For the text-containing cell, return its midpoint in [x, y] coordinate format. 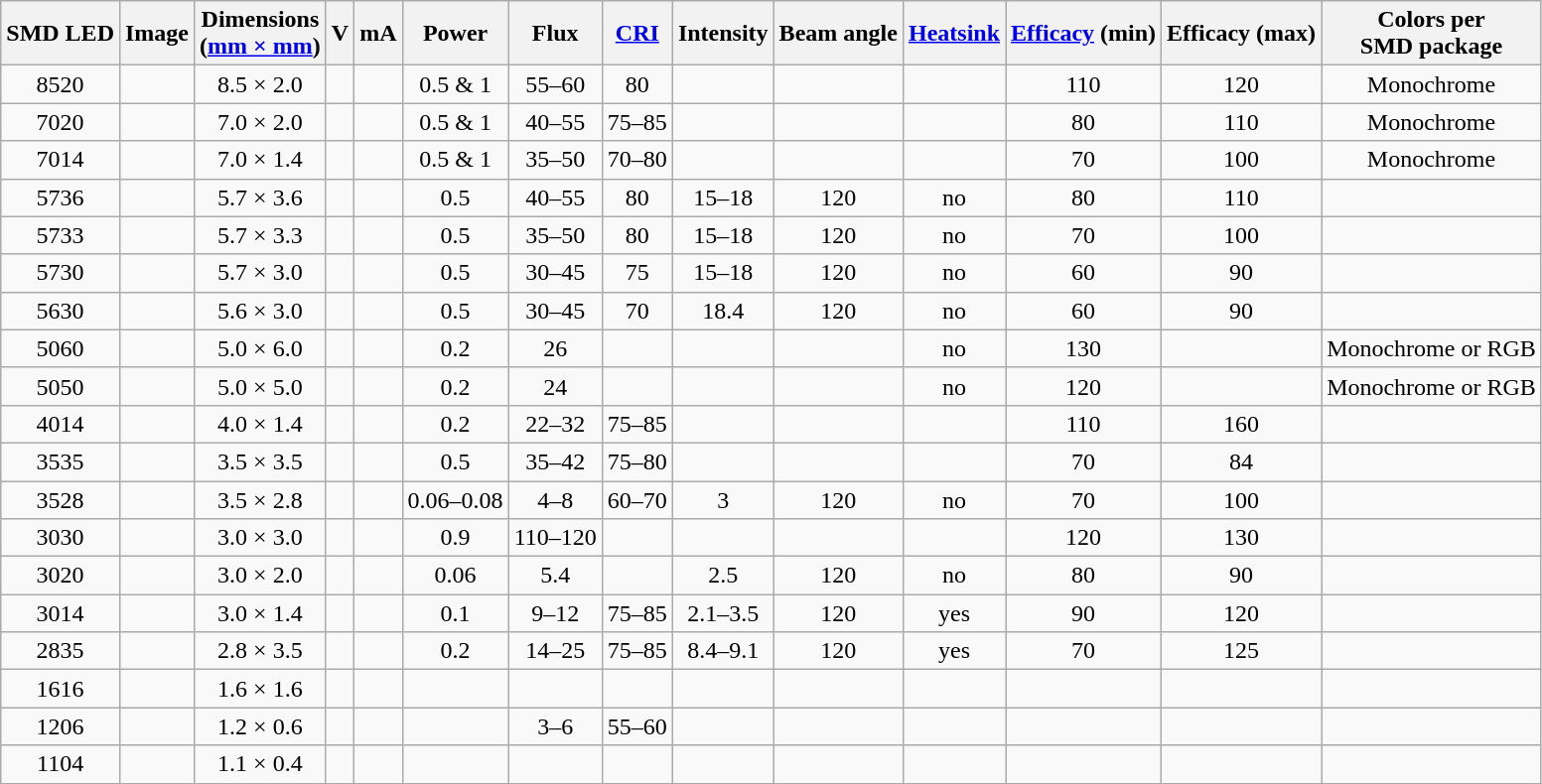
14–25 [555, 651]
5.0 × 5.0 [260, 386]
5.7 × 3.0 [260, 273]
3535 [61, 461]
1616 [61, 689]
5.7 × 3.6 [260, 197]
4014 [61, 424]
mA [378, 34]
5.6 × 3.0 [260, 311]
SMD LED [61, 34]
5.7 × 3.3 [260, 235]
75 [637, 273]
5630 [61, 311]
V [340, 34]
8.4–9.1 [723, 651]
7014 [61, 160]
0.06–0.08 [455, 499]
Image [157, 34]
1.1 × 0.4 [260, 764]
Dimensions(mm × mm) [260, 34]
Heatsink [953, 34]
7020 [61, 122]
2.1–3.5 [723, 613]
Colors perSMD package [1432, 34]
110–120 [555, 538]
3–6 [555, 726]
7.0 × 2.0 [260, 122]
Intensity [723, 34]
0.9 [455, 538]
3014 [61, 613]
Efficacy (max) [1241, 34]
0.06 [455, 576]
4.0 × 1.4 [260, 424]
1206 [61, 726]
Beam angle [838, 34]
5730 [61, 273]
8.5 × 2.0 [260, 84]
7.0 × 1.4 [260, 160]
75–80 [637, 461]
3528 [61, 499]
2.8 × 3.5 [260, 651]
22–32 [555, 424]
5.0 × 6.0 [260, 348]
CRI [637, 34]
26 [555, 348]
5736 [61, 197]
Efficacy (min) [1084, 34]
0.1 [455, 613]
1.2 × 0.6 [260, 726]
18.4 [723, 311]
35–42 [555, 461]
3.0 × 2.0 [260, 576]
3.0 × 1.4 [260, 613]
160 [1241, 424]
60–70 [637, 499]
5050 [61, 386]
9–12 [555, 613]
125 [1241, 651]
1.6 × 1.6 [260, 689]
5733 [61, 235]
3.5 × 2.8 [260, 499]
1104 [61, 764]
3.5 × 3.5 [260, 461]
3030 [61, 538]
Power [455, 34]
2.5 [723, 576]
24 [555, 386]
Flux [555, 34]
5.4 [555, 576]
3.0 × 3.0 [260, 538]
2835 [61, 651]
8520 [61, 84]
5060 [61, 348]
70–80 [637, 160]
3020 [61, 576]
84 [1241, 461]
4–8 [555, 499]
3 [723, 499]
